From the cell containing the given text, extract its center point as (X, Y) coordinate. 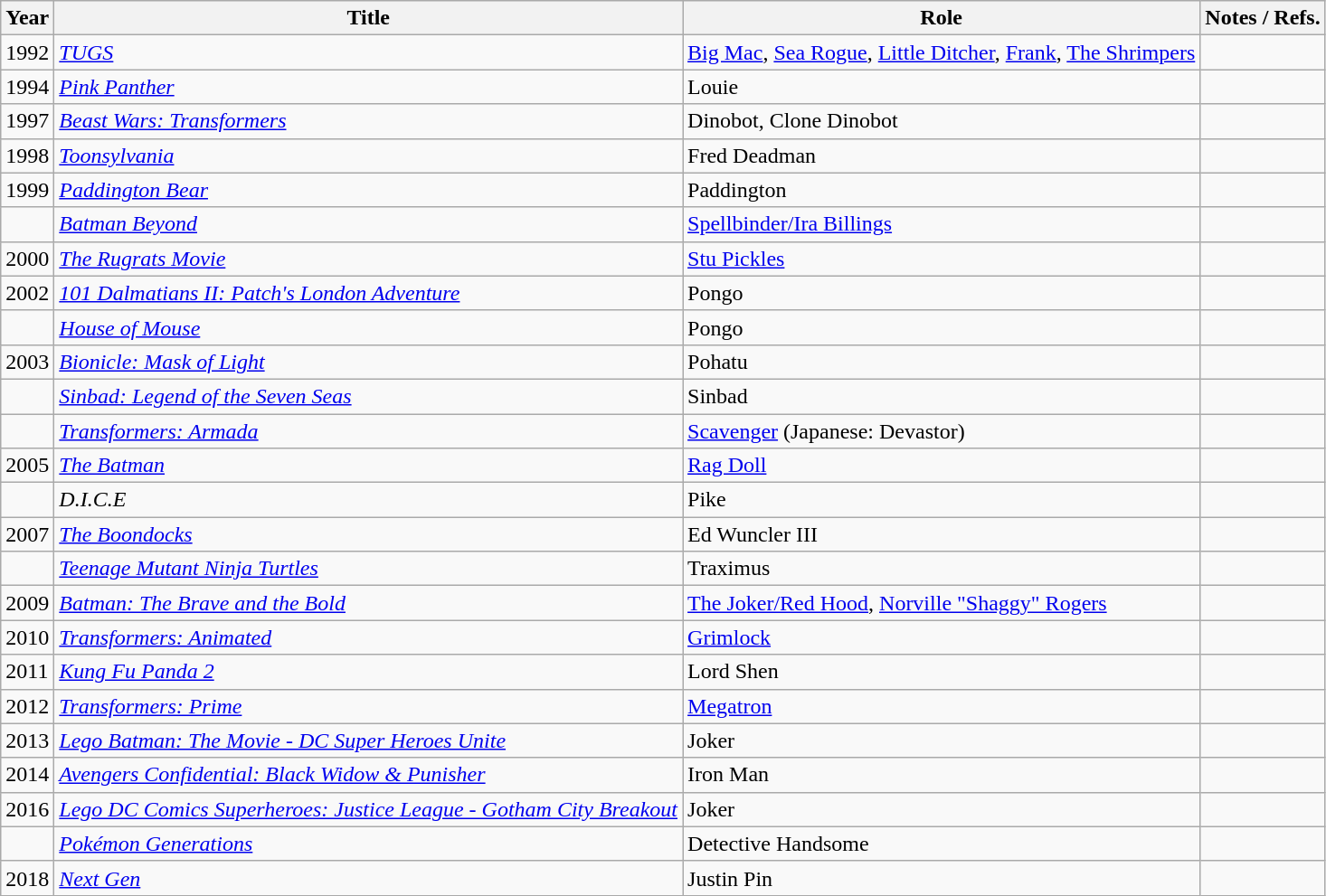
2007 (27, 534)
Transformers: Armada (369, 431)
1999 (27, 190)
Title (369, 18)
Pink Panther (369, 87)
Kung Fu Panda 2 (369, 672)
2005 (27, 466)
Stu Pickles (942, 259)
The Boondocks (369, 534)
Bionicle: Mask of Light (369, 362)
Pike (942, 500)
Fred Deadman (942, 156)
House of Mouse (369, 327)
101 Dalmatians II: Patch's London Adventure (369, 293)
Detective Handsome (942, 844)
Year (27, 18)
Beast Wars: Transformers (369, 121)
Grimlock (942, 637)
2003 (27, 362)
D.I.C.E (369, 500)
1998 (27, 156)
Lego DC Comics Superheroes: Justice League - Gotham City Breakout (369, 809)
Next Gen (369, 878)
The Joker/Red Hood, Norville "Shaggy" Rogers (942, 603)
Lego Batman: The Movie - DC Super Heroes Unite (369, 740)
Spellbinder/Ira Billings (942, 224)
TUGS (369, 52)
Transformers: Prime (369, 706)
The Rugrats Movie (369, 259)
2018 (27, 878)
Ed Wuncler III (942, 534)
Pohatu (942, 362)
1992 (27, 52)
Scavenger (Japanese: Devastor) (942, 431)
Batman Beyond (369, 224)
Sinbad: Legend of the Seven Seas (369, 396)
Megatron (942, 706)
Iron Man (942, 775)
2000 (27, 259)
Pokémon Generations (369, 844)
2011 (27, 672)
Teenage Mutant Ninja Turtles (369, 569)
Paddington Bear (369, 190)
The Batman (369, 466)
1994 (27, 87)
2010 (27, 637)
Rag Doll (942, 466)
Lord Shen (942, 672)
Louie (942, 87)
2016 (27, 809)
2009 (27, 603)
Batman: The Brave and the Bold (369, 603)
Big Mac, Sea Rogue, Little Ditcher, Frank, The Shrimpers (942, 52)
2013 (27, 740)
Transformers: Animated (369, 637)
2014 (27, 775)
Toonsylvania (369, 156)
Avengers Confidential: Black Widow & Punisher (369, 775)
1997 (27, 121)
Dinobot, Clone Dinobot (942, 121)
Sinbad (942, 396)
Paddington (942, 190)
2012 (27, 706)
Notes / Refs. (1263, 18)
Justin Pin (942, 878)
Traximus (942, 569)
2002 (27, 293)
Role (942, 18)
